Locate the cell with the specified text and output its (X, Y) center coordinate. 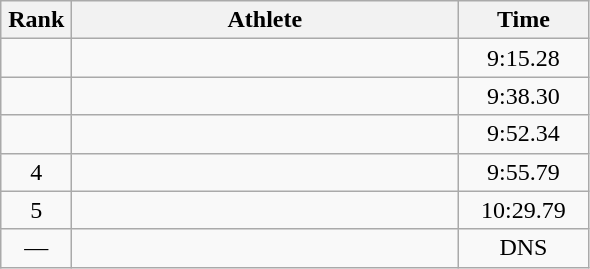
4 (36, 172)
Athlete (265, 20)
— (36, 248)
9:55.79 (524, 172)
5 (36, 210)
Rank (36, 20)
9:38.30 (524, 96)
9:52.34 (524, 134)
10:29.79 (524, 210)
Time (524, 20)
DNS (524, 248)
9:15.28 (524, 58)
